Detect which cell encompasses the target text, then output its [X, Y] center coordinate. 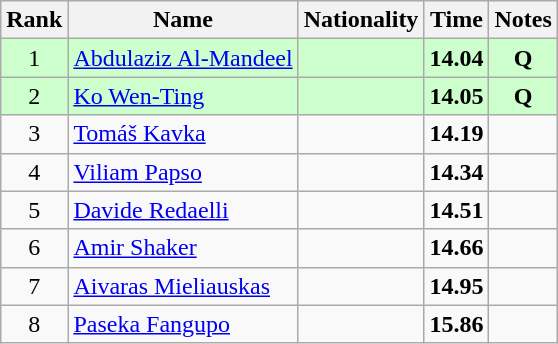
5 [34, 210]
14.51 [456, 210]
Notes [523, 20]
3 [34, 134]
14.95 [456, 286]
Tomáš Kavka [183, 134]
14.05 [456, 96]
Viliam Papso [183, 172]
15.86 [456, 324]
Abdulaziz Al-Mandeel [183, 58]
1 [34, 58]
7 [34, 286]
14.66 [456, 248]
14.04 [456, 58]
Paseka Fangupo [183, 324]
8 [34, 324]
6 [34, 248]
Davide Redaelli [183, 210]
Time [456, 20]
Ko Wen-Ting [183, 96]
2 [34, 96]
Aivaras Mieliauskas [183, 286]
Amir Shaker [183, 248]
14.19 [456, 134]
14.34 [456, 172]
Rank [34, 20]
4 [34, 172]
Nationality [361, 20]
Name [183, 20]
